Capture the cell that displays the provided text and extract its [X, Y] central coordinate. 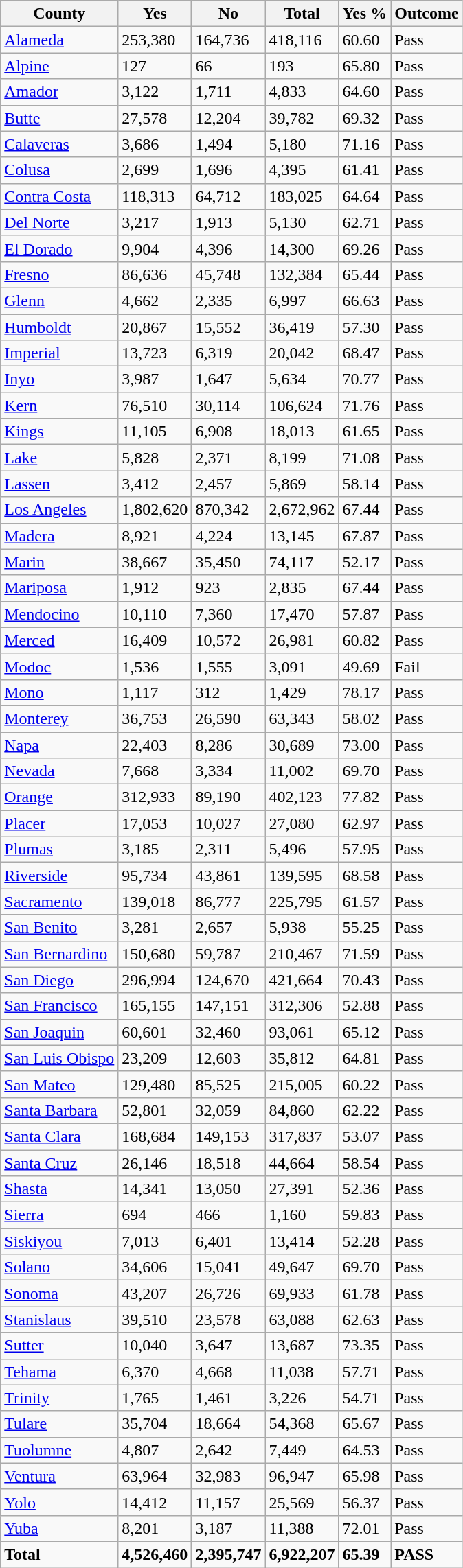
18,518 [228, 1163]
60.22 [365, 1084]
93,061 [302, 1032]
870,342 [228, 510]
9,904 [155, 248]
San Benito [59, 928]
317,837 [302, 1136]
62.22 [365, 1110]
129,480 [155, 1084]
65.80 [365, 66]
San Joaquin [59, 1032]
Riverside [59, 876]
1,711 [228, 92]
Butte [59, 118]
Marin [59, 562]
Tehama [59, 1372]
Orange [59, 797]
312 [228, 692]
Contra Costa [59, 196]
52.17 [365, 562]
32,460 [228, 1032]
13,145 [302, 536]
13,723 [155, 353]
3,217 [155, 222]
Madera [59, 536]
36,419 [302, 327]
Calaveras [59, 144]
64,712 [228, 196]
63,964 [155, 1476]
2,457 [228, 484]
13,414 [302, 1241]
Shasta [59, 1189]
64.53 [365, 1450]
Yuba [59, 1528]
Alpine [59, 66]
20,867 [155, 327]
County [59, 14]
165,155 [155, 1006]
14,412 [155, 1502]
10,027 [228, 823]
124,670 [228, 980]
3,091 [302, 666]
El Dorado [59, 248]
Mendocino [59, 614]
Sierra [59, 1215]
96,947 [302, 1476]
66.63 [365, 301]
12,204 [228, 118]
58.14 [365, 484]
210,467 [302, 954]
35,704 [155, 1424]
64.64 [365, 196]
65.67 [365, 1424]
6,922,207 [302, 1554]
73.35 [365, 1346]
27,080 [302, 823]
57.30 [365, 327]
San Francisco [59, 1006]
San Mateo [59, 1084]
8,199 [302, 458]
1,429 [302, 692]
60.60 [365, 40]
78.17 [365, 692]
49.69 [365, 666]
2,371 [228, 458]
1,461 [228, 1398]
23,578 [228, 1320]
44,664 [302, 1163]
74,117 [302, 562]
71.59 [365, 954]
11,105 [155, 432]
13,687 [302, 1346]
27,391 [302, 1189]
923 [228, 588]
2,642 [228, 1450]
20,042 [302, 353]
59.83 [365, 1215]
14,300 [302, 248]
35,812 [302, 1058]
118,313 [155, 196]
4,662 [155, 301]
7,668 [155, 771]
53.07 [365, 1136]
52.36 [365, 1189]
6,401 [228, 1241]
418,116 [302, 40]
3,226 [302, 1398]
215,005 [302, 1084]
466 [228, 1215]
15,041 [228, 1267]
61.65 [365, 432]
3,122 [155, 92]
11,002 [302, 771]
26,726 [228, 1294]
68.47 [365, 353]
Siskiyou [59, 1241]
2,699 [155, 170]
Mono [59, 692]
65.39 [365, 1554]
26,590 [228, 718]
6,319 [228, 353]
35,450 [228, 562]
San Bernardino [59, 954]
3,185 [155, 850]
2,395,747 [228, 1554]
3,412 [155, 484]
34,606 [155, 1267]
1,494 [228, 144]
62.71 [365, 222]
Yes [155, 14]
3,334 [228, 771]
168,684 [155, 1136]
1,765 [155, 1398]
85,525 [228, 1084]
Monterey [59, 718]
Lake [59, 458]
147,151 [228, 1006]
8,921 [155, 536]
106,624 [302, 406]
7,013 [155, 1241]
1,555 [228, 666]
76,510 [155, 406]
7,360 [228, 614]
69.32 [365, 118]
Napa [59, 745]
23,209 [155, 1058]
312,933 [155, 797]
86,777 [228, 902]
62.97 [365, 823]
71.76 [365, 406]
253,380 [155, 40]
72.01 [365, 1528]
1,647 [228, 379]
312,306 [302, 1006]
45,748 [228, 274]
1,160 [302, 1215]
149,153 [228, 1136]
68.58 [365, 876]
39,782 [302, 118]
52.28 [365, 1241]
30,689 [302, 745]
2,311 [228, 850]
73.00 [365, 745]
52,801 [155, 1110]
402,123 [302, 797]
Sacramento [59, 902]
139,595 [302, 876]
26,981 [302, 640]
10,110 [155, 614]
Nevada [59, 771]
18,013 [302, 432]
57.71 [365, 1372]
1,536 [155, 666]
4,807 [155, 1450]
1,912 [155, 588]
60.82 [365, 640]
43,861 [228, 876]
139,018 [155, 902]
164,736 [228, 40]
6,370 [155, 1372]
5,938 [302, 928]
5,130 [302, 222]
Stanislaus [59, 1320]
2,672,962 [302, 510]
65.44 [365, 274]
San Diego [59, 980]
54.71 [365, 1398]
17,470 [302, 614]
71.16 [365, 144]
4,224 [228, 536]
10,040 [155, 1346]
6,997 [302, 301]
150,680 [155, 954]
421,664 [302, 980]
69.26 [365, 248]
Fail [427, 666]
Santa Clara [59, 1136]
4,526,460 [155, 1554]
1,696 [228, 170]
183,025 [302, 196]
26,146 [155, 1163]
84,860 [302, 1110]
5,634 [302, 379]
Mariposa [59, 588]
Yes % [365, 14]
Santa Barbara [59, 1110]
14,341 [155, 1189]
66 [228, 66]
Yolo [59, 1502]
56.37 [365, 1502]
193 [302, 66]
70.43 [365, 980]
57.87 [365, 614]
69,933 [302, 1294]
1,117 [155, 692]
64.60 [365, 92]
12,603 [228, 1058]
San Luis Obispo [59, 1058]
5,496 [302, 850]
Lassen [59, 484]
32,983 [228, 1476]
4,396 [228, 248]
38,667 [155, 562]
36,753 [155, 718]
Modoc [59, 666]
58.02 [365, 718]
Santa Cruz [59, 1163]
2,835 [302, 588]
3,647 [228, 1346]
Solano [59, 1267]
60,601 [155, 1032]
7,449 [302, 1450]
25,569 [302, 1502]
65.98 [365, 1476]
55.25 [365, 928]
15,552 [228, 327]
89,190 [228, 797]
43,207 [155, 1294]
Colusa [59, 170]
11,038 [302, 1372]
17,053 [155, 823]
Sonoma [59, 1294]
Fresno [59, 274]
32,059 [228, 1110]
1,913 [228, 222]
Imperial [59, 353]
52.88 [365, 1006]
3,987 [155, 379]
54,368 [302, 1424]
11,157 [228, 1502]
2,657 [228, 928]
86,636 [155, 274]
Amador [59, 92]
Tulare [59, 1424]
16,409 [155, 640]
95,734 [155, 876]
5,828 [155, 458]
2,335 [228, 301]
61.41 [365, 170]
Los Angeles [59, 510]
Alameda [59, 40]
225,795 [302, 902]
Inyo [59, 379]
57.95 [365, 850]
27,578 [155, 118]
63,343 [302, 718]
Placer [59, 823]
Ventura [59, 1476]
132,384 [302, 274]
64.81 [365, 1058]
3,281 [155, 928]
3,187 [228, 1528]
Merced [59, 640]
59,787 [228, 954]
694 [155, 1215]
Sutter [59, 1346]
10,572 [228, 640]
77.82 [365, 797]
8,286 [228, 745]
Glenn [59, 301]
PASS [427, 1554]
Humboldt [59, 327]
39,510 [155, 1320]
1,802,620 [155, 510]
Trinity [59, 1398]
4,833 [302, 92]
4,395 [302, 170]
Plumas [59, 850]
30,114 [228, 406]
61.57 [365, 902]
Tuolumne [59, 1450]
62.63 [365, 1320]
63,088 [302, 1320]
4,668 [228, 1372]
22,403 [155, 745]
71.08 [365, 458]
61.78 [365, 1294]
Kings [59, 432]
58.54 [365, 1163]
Outcome [427, 14]
65.12 [365, 1032]
296,994 [155, 980]
5,869 [302, 484]
18,664 [228, 1424]
No [228, 14]
13,050 [228, 1189]
6,908 [228, 432]
49,647 [302, 1267]
127 [155, 66]
Del Norte [59, 222]
8,201 [155, 1528]
70.77 [365, 379]
11,388 [302, 1528]
Kern [59, 406]
3,686 [155, 144]
5,180 [302, 144]
67.87 [365, 536]
